Detect which cell encompasses the target text, then output its (X, Y) center coordinate. 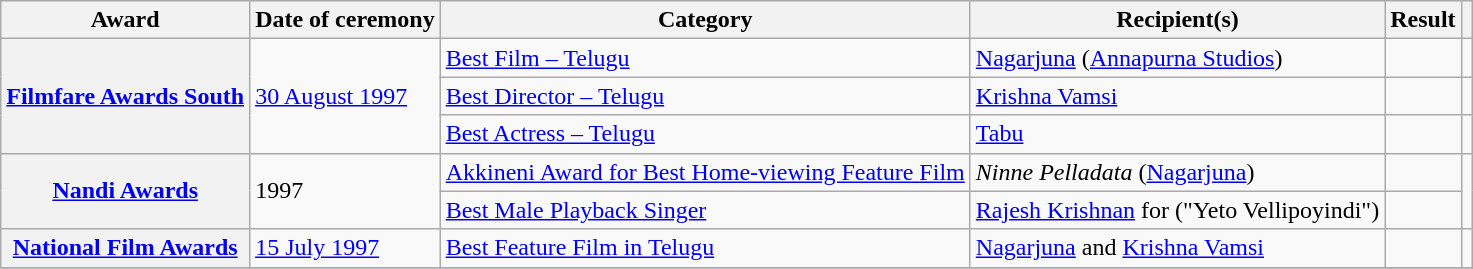
Filmfare Awards South (126, 96)
Nandi Awards (126, 191)
1997 (346, 191)
Date of ceremony (346, 20)
30 August 1997 (346, 96)
Best Director – Telugu (705, 96)
Krishna Vamsi (1177, 96)
Award (126, 20)
Recipient(s) (1177, 20)
Tabu (1177, 134)
National Film Awards (126, 248)
Nagarjuna (Annapurna Studios) (1177, 58)
Category (705, 20)
Best Actress – Telugu (705, 134)
Rajesh Krishnan for ("Yeto Vellipoyindi") (1177, 210)
Nagarjuna and Krishna Vamsi (1177, 248)
Best Film – Telugu (705, 58)
Result (1423, 20)
Best Male Playback Singer (705, 210)
Best Feature Film in Telugu (705, 248)
Akkineni Award for Best Home-viewing Feature Film (705, 172)
Ninne Pelladata (Nagarjuna) (1177, 172)
15 July 1997 (346, 248)
